Locate the cell with the specified text and output its (x, y) center coordinate. 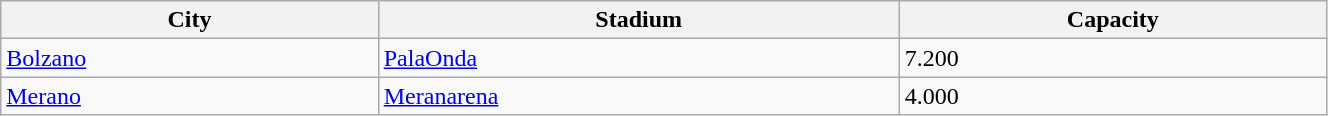
4.000 (1112, 96)
Stadium (638, 20)
7.200 (1112, 58)
City (190, 20)
Bolzano (190, 58)
Merano (190, 96)
PalaOnda (638, 58)
Capacity (1112, 20)
Meranarena (638, 96)
